Locate the cell with the specified text and output its [X, Y] center coordinate. 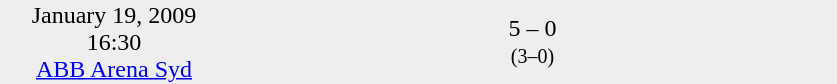
January 19, 200916:30ABB Arena Syd [114, 42]
5 – 0 (3–0) [532, 42]
